Search for the cell housing the specified text and yield its (x, y) center coordinate. 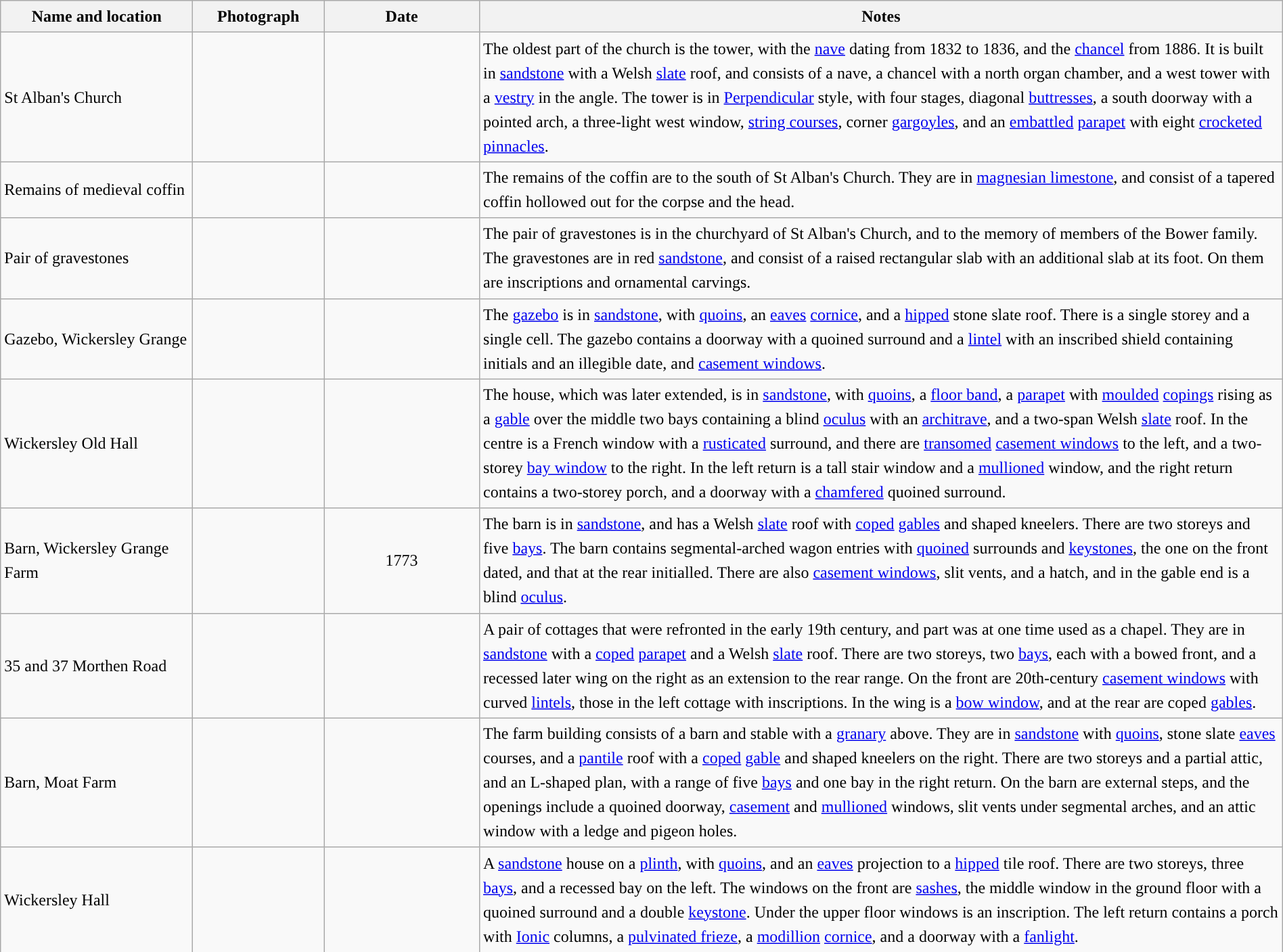
Barn, Wickersley Grange Farm (97, 560)
35 and 37 Morthen Road (97, 666)
Pair of gravestones (97, 258)
St Alban's Church (97, 97)
Wickersley Hall (97, 900)
Wickersley Old Hall (97, 444)
Notes (881, 16)
Name and location (97, 16)
Date (402, 16)
Gazebo, Wickersley Grange (97, 338)
Barn, Moat Farm (97, 782)
1773 (402, 560)
Photograph (258, 16)
Remains of medieval coffin (97, 189)
